From the cell containing the given text, extract its center point as (X, Y) coordinate. 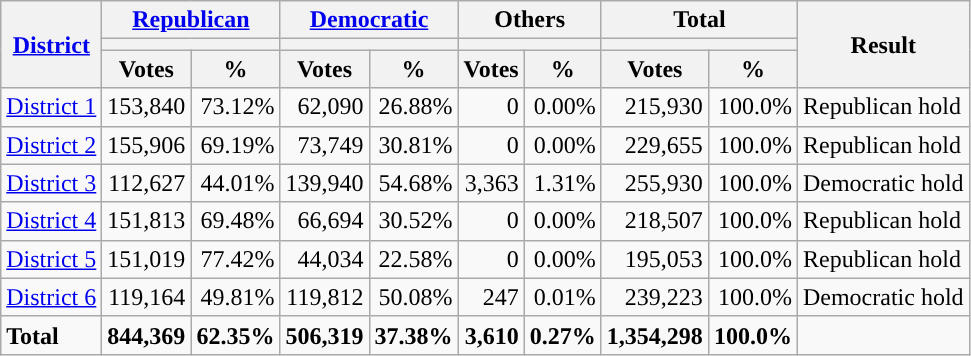
218,507 (654, 221)
District 2 (52, 145)
49.81% (236, 297)
3,363 (491, 183)
153,840 (146, 107)
Result (883, 44)
54.68% (414, 183)
139,940 (324, 183)
255,930 (654, 183)
506,319 (324, 335)
69.48% (236, 221)
239,223 (654, 297)
Democratic (369, 20)
District 4 (52, 221)
69.19% (236, 145)
44.01% (236, 183)
62,090 (324, 107)
229,655 (654, 145)
30.81% (414, 145)
195,053 (654, 259)
1.31% (562, 183)
50.08% (414, 297)
112,627 (146, 183)
37.38% (414, 335)
151,813 (146, 221)
77.42% (236, 259)
0.01% (562, 297)
62.35% (236, 335)
Republican (191, 20)
73.12% (236, 107)
73,749 (324, 145)
155,906 (146, 145)
22.58% (414, 259)
District (52, 44)
District 5 (52, 259)
215,930 (654, 107)
44,034 (324, 259)
844,369 (146, 335)
Others (530, 20)
District 3 (52, 183)
247 (491, 297)
151,019 (146, 259)
District 6 (52, 297)
0.27% (562, 335)
1,354,298 (654, 335)
119,164 (146, 297)
District 1 (52, 107)
119,812 (324, 297)
26.88% (414, 107)
3,610 (491, 335)
30.52% (414, 221)
66,694 (324, 221)
